Scan for the cell matching the given text and deliver its (X, Y) coordinate at center. 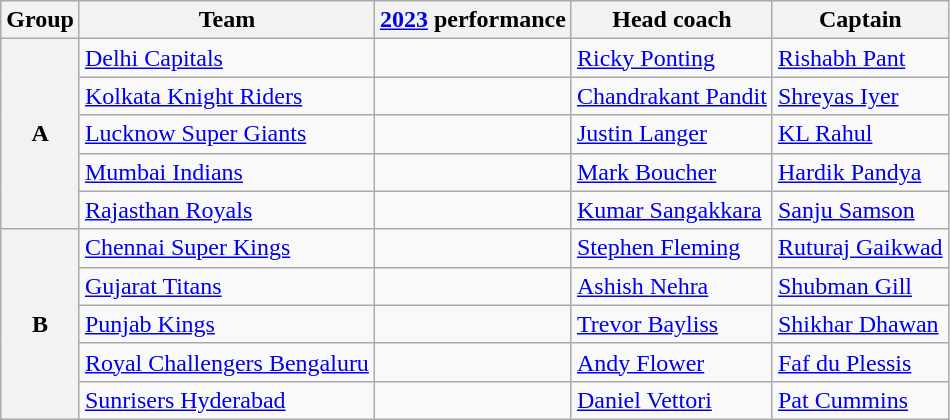
Kumar Sangakkara (672, 210)
A (40, 134)
Daniel Vettori (672, 400)
Captain (860, 20)
Faf du Plessis (860, 362)
Ruturaj Gaikwad (860, 248)
Ashish Nehra (672, 286)
Chandrakant Pandit (672, 96)
Hardik Pandya (860, 172)
Shreyas Iyer (860, 96)
Shikhar Dhawan (860, 324)
Sanju Samson (860, 210)
Gujarat Titans (226, 286)
Ricky Ponting (672, 58)
Punjab Kings (226, 324)
KL Rahul (860, 134)
Kolkata Knight Riders (226, 96)
Delhi Capitals (226, 58)
Sunrisers Hyderabad (226, 400)
Pat Cummins (860, 400)
Chennai Super Kings (226, 248)
Group (40, 20)
Stephen Fleming (672, 248)
Team (226, 20)
Rishabh Pant (860, 58)
Rajasthan Royals (226, 210)
Justin Langer (672, 134)
Trevor Bayliss (672, 324)
Lucknow Super Giants (226, 134)
Royal Challengers Bengaluru (226, 362)
Head coach (672, 20)
Mumbai Indians (226, 172)
2023 performance (472, 20)
B (40, 324)
Andy Flower (672, 362)
Shubman Gill (860, 286)
Mark Boucher (672, 172)
